Provide the [X, Y] coordinate of the cell's center where the given text is located.  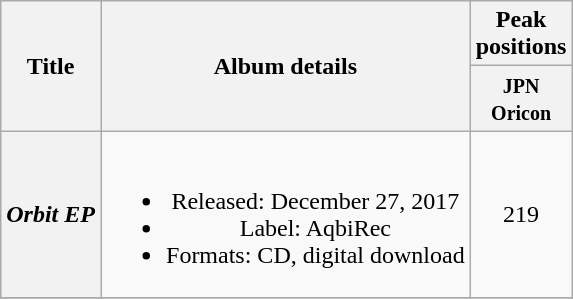
Title [51, 66]
Album details [285, 66]
Orbit EP [51, 214]
Peak positions [521, 34]
219 [521, 214]
JPNOricon [521, 98]
Released: December 27, 2017Label: AqbiRecFormats: CD, digital download [285, 214]
